Identify which cell holds the provided text, then report its [X, Y] central coordinate. 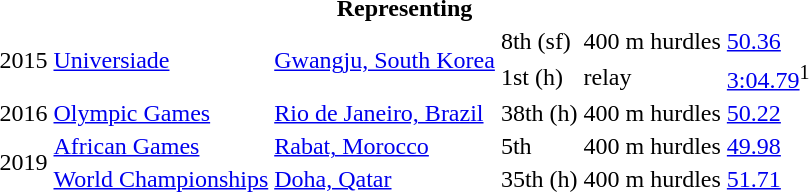
1st (h) [539, 77]
relay [652, 77]
5th [539, 146]
38th (h) [539, 113]
Rabat, Morocco [385, 146]
Rio de Janeiro, Brazil [385, 113]
Olympic Games [161, 113]
8th (sf) [539, 41]
Gwangju, South Korea [385, 60]
Universiade [161, 60]
African Games [161, 146]
